Identify which cell holds the provided text, then report its (X, Y) central coordinate. 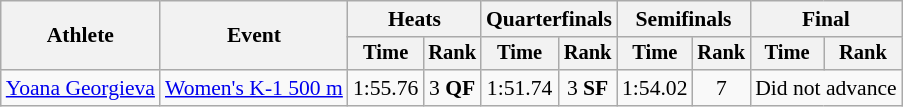
Athlete (80, 36)
3 SF (588, 88)
7 (722, 88)
Quarterfinals (549, 19)
Yoana Georgieva (80, 88)
1:54.02 (654, 88)
Did not advance (826, 88)
1:51.74 (520, 88)
Final (826, 19)
1:55.76 (386, 88)
Women's K-1 500 m (254, 88)
Semifinals (684, 19)
3 QF (452, 88)
Event (254, 36)
Heats (414, 19)
